Find where the given text appears and provide that cell's center as [X, Y] coordinate. 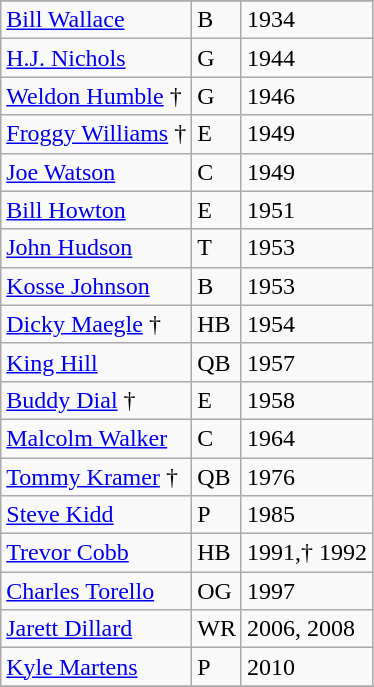
Tommy Kramer † [96, 477]
Bill Wallace [96, 20]
1954 [306, 324]
1997 [306, 591]
Malcolm Walker [96, 438]
Trevor Cobb [96, 553]
2010 [306, 667]
1934 [306, 20]
1957 [306, 362]
King Hill [96, 362]
Bill Howton [96, 210]
Dicky Maegle † [96, 324]
Weldon Humble † [96, 96]
John Hudson [96, 248]
Froggy Williams † [96, 134]
1951 [306, 210]
Steve Kidd [96, 515]
1946 [306, 96]
H.J. Nichols [96, 58]
1958 [306, 400]
2006, 2008 [306, 629]
T [217, 248]
Kosse Johnson [96, 286]
Charles Torello [96, 591]
Jarett Dillard [96, 629]
WR [217, 629]
Kyle Martens [96, 667]
1944 [306, 58]
OG [217, 591]
1964 [306, 438]
1991,† 1992 [306, 553]
1976 [306, 477]
1985 [306, 515]
Joe Watson [96, 172]
Buddy Dial † [96, 400]
